Locate the cell with the specified text and output its [x, y] center coordinate. 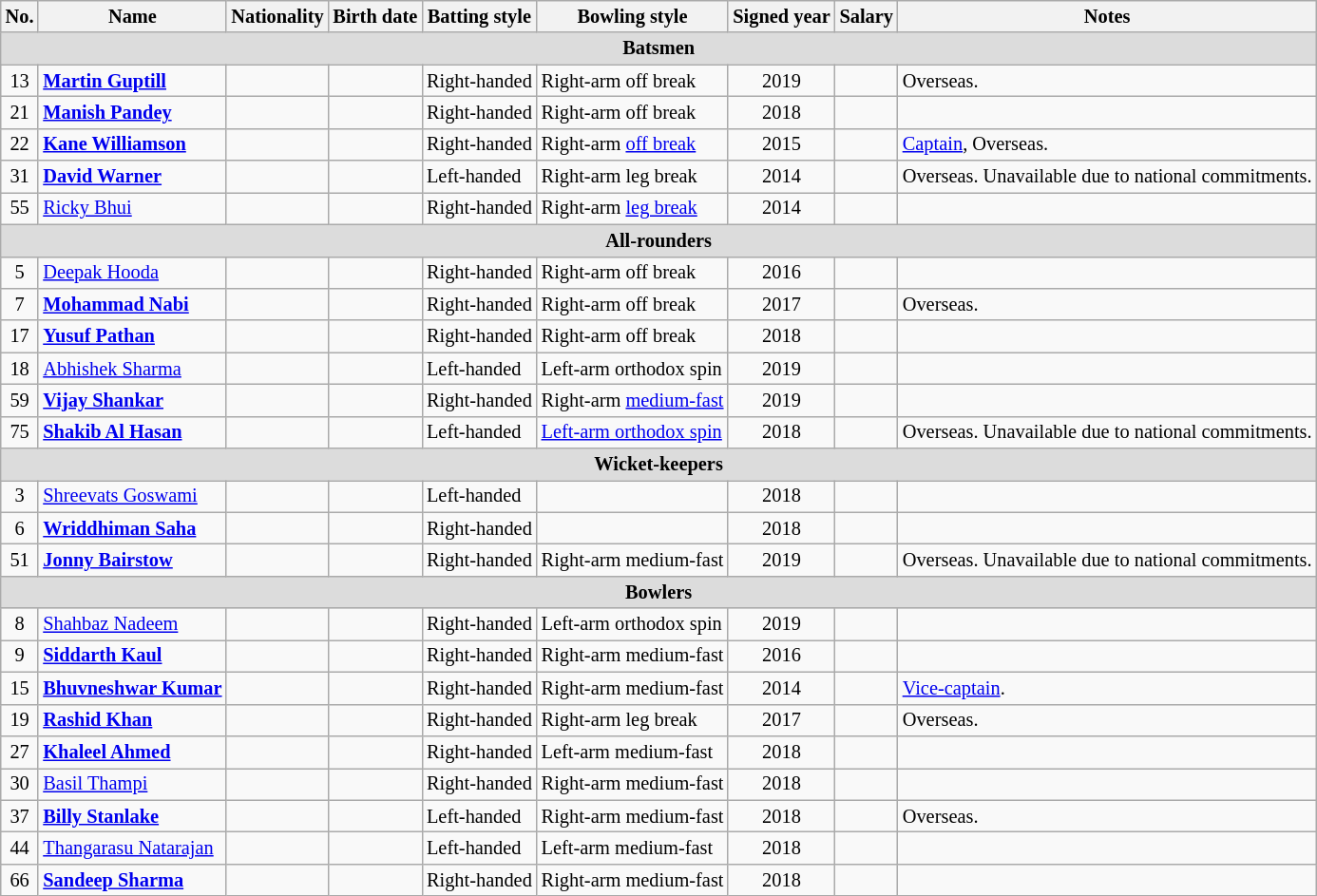
All-rounders [659, 240]
37 [20, 816]
19 [20, 720]
17 [20, 336]
David Warner [132, 177]
2015 [781, 144]
Vijay Shankar [132, 400]
Sandeep Sharma [132, 880]
31 [20, 177]
Billy Stanlake [132, 816]
Bowlers [659, 592]
Khaleel Ahmed [132, 752]
Batsmen [659, 48]
Martin Guptill [132, 81]
Thangarasu Natarajan [132, 848]
Basil Thampi [132, 784]
Kane Williamson [132, 144]
Shakib Al Hasan [132, 432]
21 [20, 112]
59 [20, 400]
44 [20, 848]
Deepak Hooda [132, 273]
51 [20, 560]
15 [20, 688]
18 [20, 369]
Shahbaz Nadeem [132, 624]
Name [132, 16]
Notes [1108, 16]
Mohammad Nabi [132, 304]
No. [20, 16]
Captain, Overseas. [1108, 144]
Bowling style [633, 16]
Birth date [374, 16]
Wriddhiman Saha [132, 528]
Batting style [479, 16]
7 [20, 304]
Manish Pandey [132, 112]
66 [20, 880]
22 [20, 144]
Shreevats Goswami [132, 496]
Ricky Bhui [132, 208]
Rashid Khan [132, 720]
Wicket-keepers [659, 465]
30 [20, 784]
Abhishek Sharma [132, 369]
Jonny Bairstow [132, 560]
Siddarth Kaul [132, 656]
3 [20, 496]
5 [20, 273]
13 [20, 81]
Yusuf Pathan [132, 336]
Salary [867, 16]
8 [20, 624]
9 [20, 656]
6 [20, 528]
27 [20, 752]
Nationality [277, 16]
Bhuvneshwar Kumar [132, 688]
Vice-captain. [1108, 688]
55 [20, 208]
75 [20, 432]
Signed year [781, 16]
